Capture the cell that displays the provided text and extract its [X, Y] central coordinate. 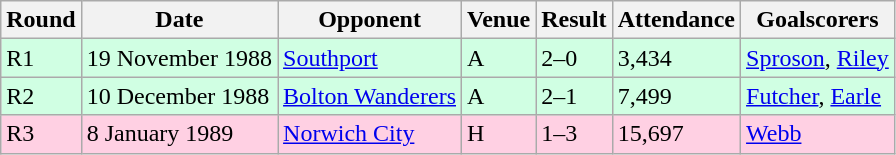
Round [41, 20]
2–1 [574, 96]
3,434 [676, 58]
Webb [818, 134]
Bolton Wanderers [370, 96]
8 January 1989 [179, 134]
Sproson, Riley [818, 58]
Venue [499, 20]
Opponent [370, 20]
R2 [41, 96]
Norwich City [370, 134]
Date [179, 20]
Attendance [676, 20]
7,499 [676, 96]
R3 [41, 134]
19 November 1988 [179, 58]
1–3 [574, 134]
R1 [41, 58]
Southport [370, 58]
Futcher, Earle [818, 96]
Goalscorers [818, 20]
10 December 1988 [179, 96]
H [499, 134]
15,697 [676, 134]
2–0 [574, 58]
Result [574, 20]
